Pinpoint the cell where the given text exists, returning its [X, Y] midpoint coordinate. 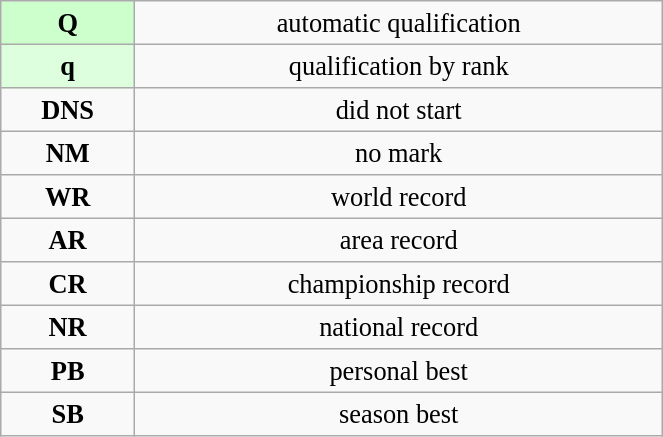
world record [399, 197]
CR [68, 284]
area record [399, 240]
national record [399, 327]
automatic qualification [399, 22]
q [68, 66]
did not start [399, 109]
NR [68, 327]
DNS [68, 109]
Q [68, 22]
season best [399, 414]
qualification by rank [399, 66]
championship record [399, 284]
AR [68, 240]
NM [68, 153]
PB [68, 371]
WR [68, 197]
SB [68, 414]
no mark [399, 153]
personal best [399, 371]
